Return the [X, Y] coordinate for the center point of the cell that contains the specified text.  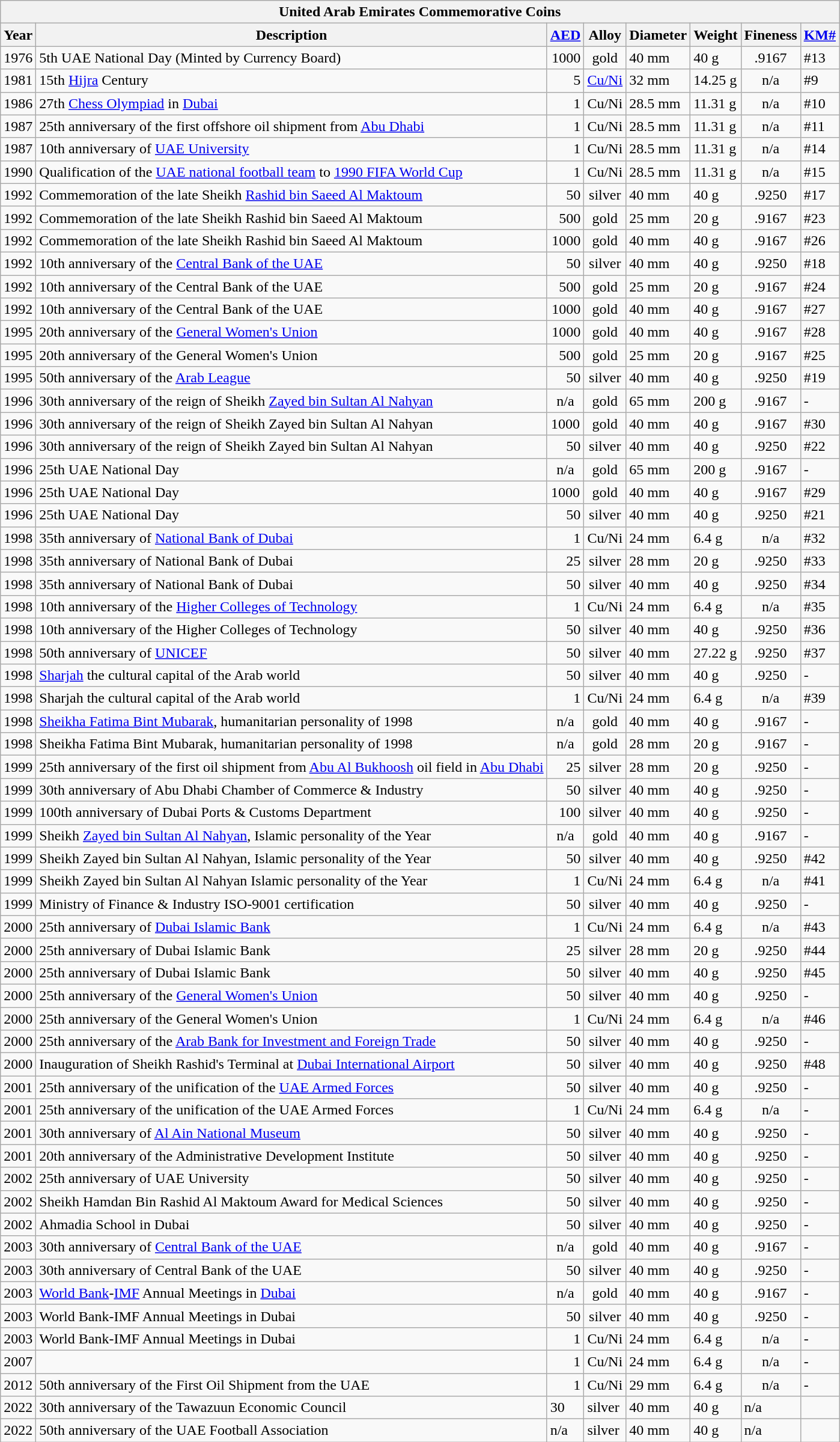
#23 [820, 218]
#29 [820, 492]
Diameter [659, 35]
Ministry of Finance & Industry ISO-9001 certification [291, 904]
#25 [820, 355]
30th anniversary of the Tawazuun Economic Council [291, 1408]
50th anniversary of the First Oil Shipment from the UAE [291, 1384]
#21 [820, 515]
25th anniversary of the Arab Bank for Investment and Foreign Trade [291, 1042]
#46 [820, 1019]
#36 [820, 629]
#32 [820, 538]
#24 [820, 287]
1981 [18, 81]
50th anniversary of UNICEF [291, 652]
29 mm [659, 1384]
1990 [18, 172]
100th anniversary of Dubai Ports & Customs Department [291, 813]
1986 [18, 103]
14.25 g [716, 81]
10th anniversary of UAE University [291, 149]
5th UAE National Day (Minted by Currency Board) [291, 58]
50th anniversary of the UAE Football Association [291, 1431]
#22 [820, 447]
Sheikh Zayed bin Sultan Al Nahyan Islamic personality of the Year [291, 881]
100 [565, 813]
Year [18, 35]
#41 [820, 881]
25th anniversary of the first offshore oil shipment from Abu Dhabi [291, 126]
30th anniversary of Al Ain National Museum [291, 1133]
Fineness [770, 35]
#43 [820, 927]
5 [565, 81]
Inauguration of Sheikh Rashid's Terminal at Dubai International Airport [291, 1065]
#27 [820, 310]
#19 [820, 378]
27th Chess Olympiad in Dubai [291, 103]
Description [291, 35]
50th anniversary of the Arab League [291, 378]
Weight [716, 35]
#37 [820, 652]
#26 [820, 240]
United Arab Emirates Commemorative Coins [420, 12]
30 [565, 1408]
#15 [820, 172]
#35 [820, 606]
#13 [820, 58]
Alloy [605, 35]
27.22 g [716, 652]
#39 [820, 698]
2007 [18, 1361]
#10 [820, 103]
#11 [820, 126]
15th Hijra Century [291, 81]
Sheikh Hamdan Bin Rashid Al Maktoum Award for Medical Sciences [291, 1202]
32 mm [659, 81]
#34 [820, 584]
Qualification of the UAE national football team to 1990 FIFA World Cup [291, 172]
#28 [820, 332]
25th anniversary of the first oil shipment from Abu Al Bukhoosh oil field in Abu Dhabi [291, 767]
#48 [820, 1065]
#42 [820, 858]
30th anniversary of Abu Dhabi Chamber of Commerce & Industry [291, 790]
#30 [820, 424]
#33 [820, 561]
20th anniversary of the Administrative Development Institute [291, 1156]
#14 [820, 149]
1976 [18, 58]
Ahmadia School in Dubai [291, 1224]
AED [565, 35]
#45 [820, 973]
KM# [820, 35]
#18 [820, 263]
#9 [820, 81]
#44 [820, 950]
2012 [18, 1384]
#17 [820, 195]
25th anniversary of UAE University [291, 1179]
